Search for the cell housing the specified text and yield its [X, Y] center coordinate. 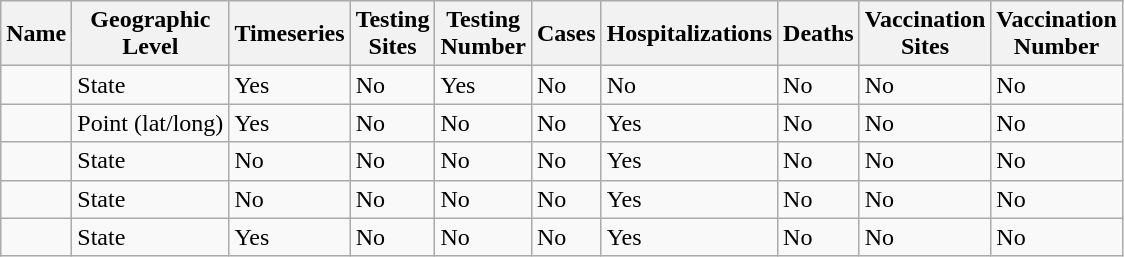
VaccinationSites [925, 34]
TestingSites [392, 34]
Hospitalizations [689, 34]
Deaths [819, 34]
VaccinationNumber [1057, 34]
TestingNumber [483, 34]
Name [36, 34]
Point (lat/long) [150, 123]
GeographicLevel [150, 34]
Timeseries [290, 34]
Cases [566, 34]
